Capture the cell that displays the provided text and extract its [x, y] central coordinate. 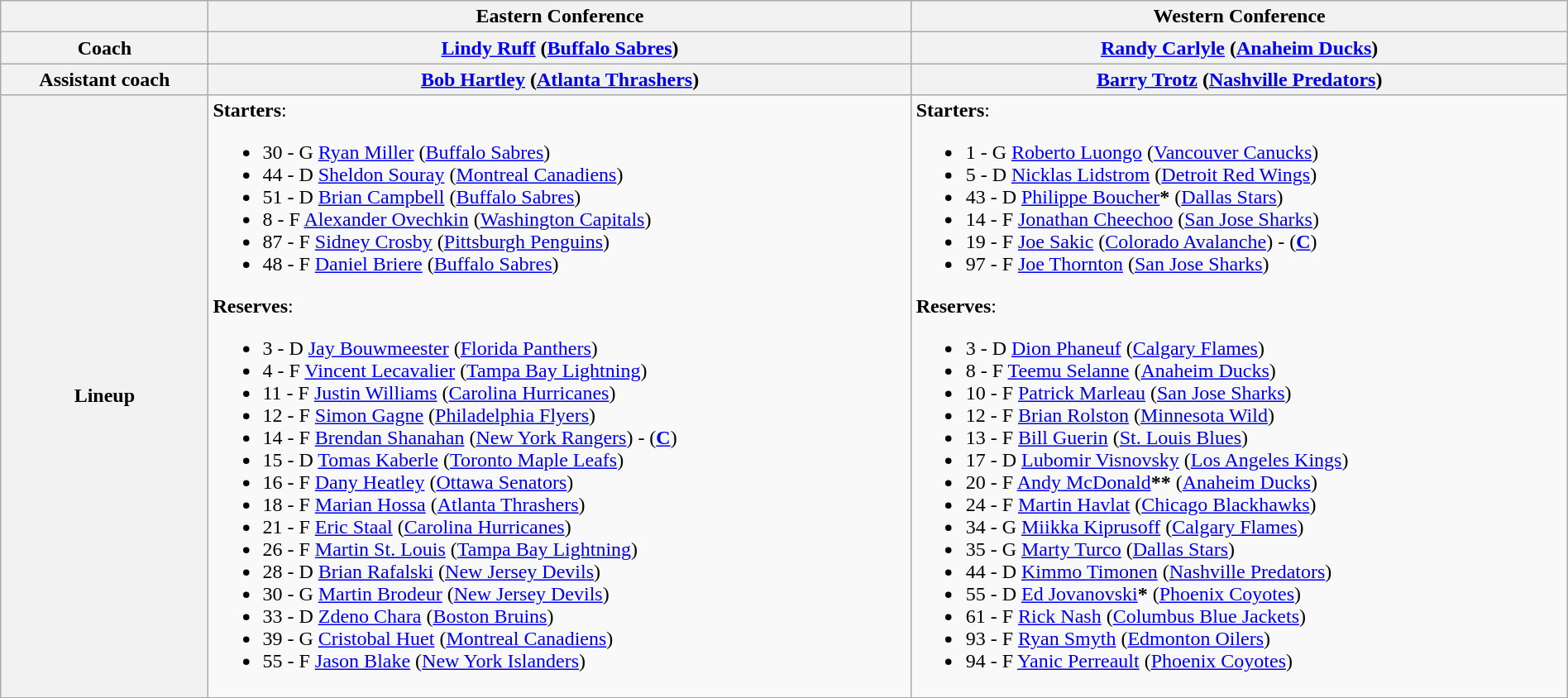
Assistant coach [104, 79]
Randy Carlyle (Anaheim Ducks) [1239, 48]
Lindy Ruff (Buffalo Sabres) [560, 48]
Eastern Conference [560, 17]
Lineup [104, 396]
Coach [104, 48]
Western Conference [1239, 17]
Bob Hartley (Atlanta Thrashers) [560, 79]
Barry Trotz (Nashville Predators) [1239, 79]
